Capture the cell that displays the provided text and extract its (X, Y) central coordinate. 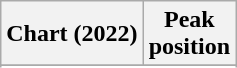
Chart (2022) (72, 34)
Peakposition (189, 34)
